Output the (x, y) coordinate of the center of the cell containing the given text.  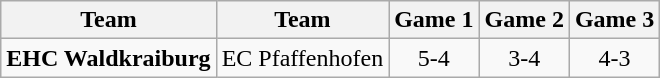
4-3 (614, 58)
Game 3 (614, 20)
Game 2 (524, 20)
5-4 (434, 58)
Game 1 (434, 20)
3-4 (524, 58)
EHC Waldkraiburg (108, 58)
EC Pfaffenhofen (302, 58)
